Search for the cell housing the specified text and yield its (x, y) center coordinate. 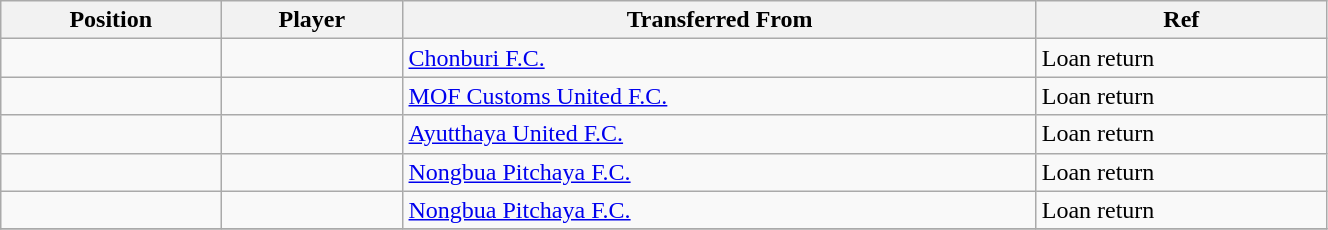
Chonburi F.C. (720, 58)
Ayutthaya United F.C. (720, 134)
Position (111, 20)
Player (312, 20)
MOF Customs United F.C. (720, 96)
Transferred From (720, 20)
Ref (1181, 20)
